Find where the given text appears and provide that cell's center as (x, y) coordinate. 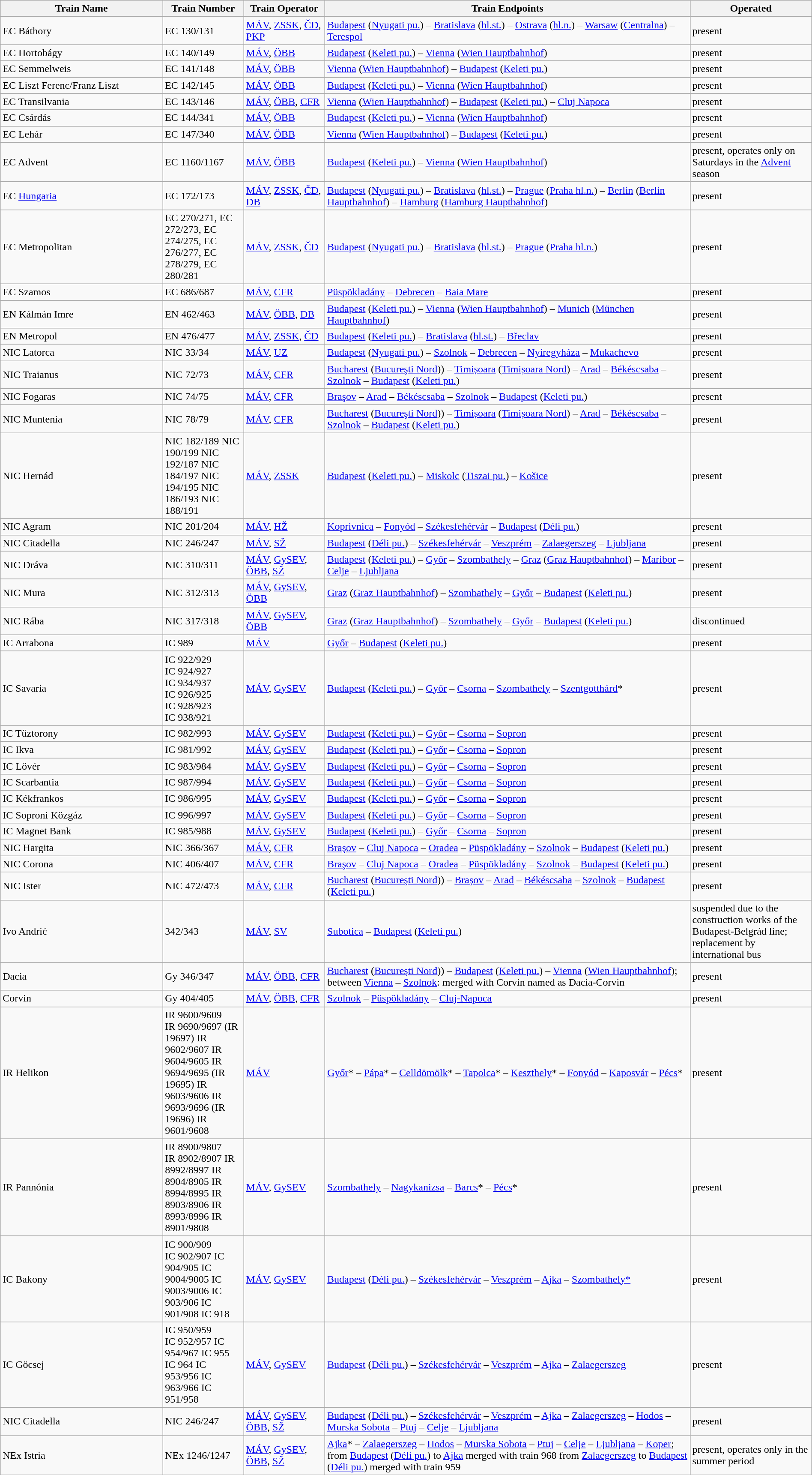
EC Liszt Ferenc/Franz Liszt (81, 85)
MÁV, ZSSK, ČD, DB (284, 195)
EC Csárdás (81, 118)
Budapest (Déli pu.) – Székesfehérvár – Veszprém – Zalaegerszeg – Ljubljana (508, 543)
EC Szamos (81, 292)
IC Tűztorony (81, 733)
Dacia (81, 976)
IR 9600/9609IR 9690/9697 (IR 19697) IR 9602/9607 IR 9604/9605 IR 9694/9695 (IR 19695) IR 9603/9606 IR 9693/9696 (IR 19696) IR 9601/9608 (203, 1073)
NIC 72/73 (203, 375)
Braşov – Arad – Békéscsaba – Szolnok – Budapest (Keleti pu.) (508, 397)
Train Operator (284, 9)
Budapest (Nyugati pu.) – Bratislava (hl.st.) – Prague (Praha hl.n.) – Berlin (Berlin Hauptbahnhof) – Hamburg (Hamburg Hauptbahnhof) (508, 195)
EC Transilvania (81, 102)
IC 981/992 (203, 749)
IC Arrabona (81, 643)
Bucharest (Bucureşti Nord)) – Budapest (Keleti pu.) – Vienna (Wien Hauptbahnhof); between Vienna – Szolnok: merged with Corvin named as Dacia-Corvin (508, 976)
NEx 1246/1247 (203, 1455)
NIC Hargita (81, 848)
EC 1160/1167 (203, 162)
Budapest (Déli pu.) – Székesfehérvár – Veszprém – Ajka – Zalaegerszeg (508, 1364)
NIC Muntenia (81, 419)
EC 143/146 (203, 102)
EC Hortobágy (81, 53)
Budapest (Keleti pu.) – Győr – Csorna – Szombathely – Szentgotthárd* (508, 688)
EC 142/145 (203, 85)
Budapest (Keleti pu.) – Bratislava (hl.st.) – Břeclav (508, 336)
IC 900/909IC 902/907 IC 904/905 IC 9004/9005 IC 9003/9006 IC 903/906 IC 901/908 IC 918 (203, 1279)
NIC 201/204 (203, 527)
IC 950/959IC 952/957 IC 954/967 IC 955 IC 964 IC 953/956 IC 963/966 IC 951/958 (203, 1364)
Budapest (Nyugati pu.) – Bratislava (hl.st.) – Ostrava (hl.n.) – Warsaw (Centralna) – Terespol (508, 31)
IC 989 (203, 643)
Ivo Andrić (81, 931)
NIC 317/318 (203, 621)
Budapest (Keleti pu.) – Győr – Szombathely – Graz (Graz Hauptbahnhof) – Maribor – Celje – Ljubljana (508, 565)
EN Metropol (81, 336)
Operated (751, 9)
Train Endpoints (508, 9)
IC 983/984 (203, 766)
EC Báthory (81, 31)
NIC 182/189 NIC 190/199 NIC 192/187 NIC 184/197 NIC 194/195 NIC 186/193 NIC 188/191 (203, 476)
MÁV, SŽ (284, 543)
Győr – Budapest (Keleti pu.) (508, 643)
present, operates only in the summer period (751, 1455)
NIC 78/79 (203, 419)
IR Pannónia (81, 1187)
NIC 472/473 (203, 886)
MÁV, ZSSK (284, 476)
IC Savaria (81, 688)
IC Kékfrankos (81, 799)
Budapest (Déli pu.) – Székesfehérvár – Veszprém – Ajka – Zalaegerszeg – Hodos – Murska Sobota – Ptuj – Celje – Ljubljana (508, 1421)
NIC Corona (81, 864)
NIC Mura (81, 593)
NIC 406/407 (203, 864)
present, operates only on Saturdays in the Advent season (751, 162)
MÁV, UZ (284, 353)
Budapest (Nyugati pu.) – Bratislava (hl.st.) – Prague (Praha hl.n.) (508, 247)
IC Lővér (81, 766)
EC 140/149 (203, 53)
NIC Hernád (81, 476)
EC Semmelweis (81, 69)
Gy 404/405 (203, 998)
NIC 366/367 (203, 848)
discontinued (751, 621)
IC 986/995 (203, 799)
MÁV, HŽ (284, 527)
NEx Istria (81, 1455)
IC 996/997 (203, 815)
Koprivnica – Fonyód – Székesfehérvár – Budapest (Déli pu.) (508, 527)
NIC Latorca (81, 353)
IC Magnet Bank (81, 831)
Budapest (Keleti pu.) – Vienna (Wien Hauptbahnhof) – Munich (München Hauptbahnhof) (508, 314)
EC 172/173 (203, 195)
EN Kálmán Imre (81, 314)
Szolnok – Püspökladány – Cluj-Napoca (508, 998)
EC 147/340 (203, 134)
IC Soproni Közgáz (81, 815)
MÁV, ZSSK, ČD, PKP (284, 31)
IC 922/929IC 924/927IC 934/937IC 926/925IC 928/923IC 938/921 (203, 688)
NIC 33/34 (203, 353)
NIC Rába (81, 621)
IR 8900/9807IR 8902/8907 IR 8992/8997 IR 8904/8905 IR 8994/8995 IR 8903/8906 IR 8993/8996 IR 8901/9808 (203, 1187)
EN 462/463 (203, 314)
Budapest (Keleti pu.) – Miskolc (Tiszai pu.) – Košice (508, 476)
342/343 (203, 931)
NIC 310/311 (203, 565)
IC 987/994 (203, 782)
Budapest (Nyugati pu.) – Szolnok – Debrecen – Nyíregyháza – Mukachevo (508, 353)
EC Hungaria (81, 195)
EC Advent (81, 162)
NIC 312/313 (203, 593)
MÁV, ÖBB, DB (284, 314)
NIC 74/75 (203, 397)
Szombathely – Nagykanizsa – Barcs* – Pécs* (508, 1187)
EC Lehár (81, 134)
NIC Ister (81, 886)
Train Name (81, 9)
IC 985/988 (203, 831)
EC 141/148 (203, 69)
Győr* – Pápa* – Celldömölk* – Tapolca* – Keszthely* – Fonyód – Kaposvár – Pécs* (508, 1073)
NIC Dráva (81, 565)
EC 686/687 (203, 292)
Corvin (81, 998)
IR Helikon (81, 1073)
Gy 346/347 (203, 976)
Budapest (Déli pu.) – Székesfehérvár – Veszprém – Ajka – Szombathely* (508, 1279)
NIC Traianus (81, 375)
Bucharest (Bucureşti Nord)) – Braşov – Arad – Békéscsaba – Szolnok – Budapest (Keleti pu.) (508, 886)
IC Bakony (81, 1279)
IC Göcsej (81, 1364)
EC Metropolitan (81, 247)
IC 982/993 (203, 733)
Subotica – Budapest (Keleti pu.) (508, 931)
Vienna (Wien Hauptbahnhof) – Budapest (Keleti pu.) – Cluj Napoca (508, 102)
EC 270/271, EC 272/273, EC 274/275, EC 276/277, EC 278/279, EC 280/281 (203, 247)
Train Number (203, 9)
IC Ikva (81, 749)
NIC Agram (81, 527)
EC 144/341 (203, 118)
EC 130/131 (203, 31)
Püspökladány – Debrecen – Baia Mare (508, 292)
suspended due to the construction works of the Budapest-Belgrád line; replacement by international bus (751, 931)
MÁV, SV (284, 931)
IC Scarbantia (81, 782)
EN 476/477 (203, 336)
NIC Fogaras (81, 397)
